Pinpoint the cell where the given text exists, returning its [x, y] midpoint coordinate. 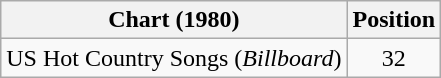
US Hot Country Songs (Billboard) [174, 58]
Chart (1980) [174, 20]
Position [394, 20]
32 [394, 58]
